From the cell containing the given text, extract its center point as [X, Y] coordinate. 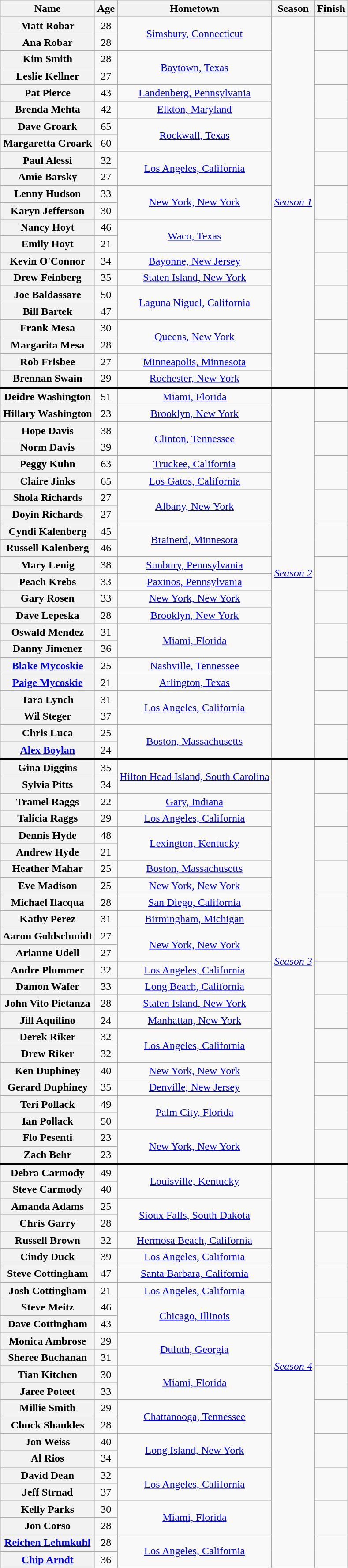
Louisville, Kentucky [195, 1181]
Emily Hoyt [48, 244]
Rockwall, Texas [195, 135]
42 [106, 110]
Amanda Adams [48, 1206]
Age [106, 9]
Matt Robar [48, 26]
Chuck Shankles [48, 1425]
Steve Cottingham [48, 1273]
22 [106, 802]
Claire Jinks [48, 481]
Nashville, Tennessee [195, 666]
Drew Feinberg [48, 278]
Doyin Richards [48, 515]
Brainerd, Minnesota [195, 540]
Kathy Perez [48, 919]
Heather Mahar [48, 869]
Margaretta Groark [48, 143]
Sunbury, Pennsylvania [195, 565]
Paul Alessi [48, 160]
Long Beach, California [195, 986]
Tian Kitchen [48, 1375]
Gary Rosen [48, 598]
Gina Diggins [48, 768]
Russell Kalenberg [48, 548]
Tramel Raggs [48, 802]
Brennan Swain [48, 379]
Nancy Hoyt [48, 227]
45 [106, 531]
Peach Krebs [48, 582]
Dave Lepeska [48, 615]
Tara Lynch [48, 699]
Flo Pesenti [48, 1138]
Alex Boylan [48, 750]
Long Island, New York [195, 1450]
Deidre Washington [48, 397]
Hometown [195, 9]
Millie Smith [48, 1408]
Simsbury, Connecticut [195, 34]
Arianne Udell [48, 953]
Hermosa Beach, California [195, 1240]
Steve Meitz [48, 1307]
Eve Madison [48, 886]
Jon Weiss [48, 1442]
Manhattan, New York [195, 1020]
Season [293, 9]
Hilton Head Island, South Carolina [195, 776]
Pat Pierce [48, 93]
51 [106, 397]
Santa Barbara, California [195, 1273]
Paxinos, Pennsylvania [195, 582]
San Diego, California [195, 902]
Los Gatos, California [195, 481]
Season 3 [293, 961]
Chris Luca [48, 733]
Andrew Hyde [48, 852]
Chris Garry [48, 1223]
Chip Arndt [48, 1560]
Denville, New Jersey [195, 1087]
Reichen Lehmkuhl [48, 1542]
Ian Pollack [48, 1121]
Cindy Duck [48, 1257]
Debra Carmody [48, 1173]
Cyndi Kalenberg [48, 531]
Sylvia Pitts [48, 785]
Aaron Goldschmidt [48, 936]
Laguna Niguel, California [195, 303]
Jaree Poteet [48, 1391]
Season 4 [293, 1366]
Margarita Mesa [48, 345]
Rochester, New York [195, 379]
Jon Corso [48, 1526]
Chattanooga, Tennessee [195, 1417]
Amie Barsky [48, 177]
Kim Smith [48, 59]
Lenny Hudson [48, 193]
Bill Bartek [48, 311]
Gerard Duphiney [48, 1087]
Mary Lenig [48, 565]
Oswald Mendez [48, 632]
Minneapolis, Minnesota [195, 362]
Drew Riker [48, 1054]
Hope Davis [48, 430]
Steve Carmody [48, 1189]
Derek Riker [48, 1037]
Duluth, Georgia [195, 1349]
Al Rios [48, 1458]
Danny Jimenez [48, 649]
Ana Robar [48, 42]
Kelly Parks [48, 1509]
Baytown, Texas [195, 68]
Gary, Indiana [195, 802]
Hillary Washington [48, 413]
Norm Davis [48, 447]
63 [106, 464]
Monica Ambrose [48, 1341]
Karyn Jefferson [48, 211]
Blake Mycoskie [48, 666]
Paige Mycoskie [48, 682]
Wil Steger [48, 716]
Arlington, Texas [195, 682]
Birmingham, Michigan [195, 919]
Name [48, 9]
Landenberg, Pennsylvania [195, 93]
John Vito Pietanza [48, 1003]
Jill Aquilino [48, 1020]
Shola Richards [48, 498]
Talicia Raggs [48, 818]
Brenda Mehta [48, 110]
Truckee, California [195, 464]
Kevin O'Connor [48, 261]
Dave Groark [48, 126]
Damon Wafer [48, 986]
Joe Baldassare [48, 295]
Bayonne, New Jersey [195, 261]
Season 2 [293, 573]
Clinton, Tennessee [195, 439]
Dennis Hyde [48, 835]
David Dean [48, 1475]
Dave Cottingham [48, 1324]
Peggy Kuhn [48, 464]
Queens, New York [195, 337]
Russell Brown [48, 1240]
Josh Cottingham [48, 1290]
Zach Behr [48, 1155]
Finish [331, 9]
Albany, New York [195, 506]
Waco, Texas [195, 236]
Chicago, Illinois [195, 1316]
Jeff Strnad [48, 1492]
Palm City, Florida [195, 1113]
Leslie Kellner [48, 76]
Elkton, Maryland [195, 110]
Michael Ilacqua [48, 902]
Frank Mesa [48, 328]
Sioux Falls, South Dakota [195, 1215]
Andre Plummer [48, 970]
Ken Duphiney [48, 1071]
Rob Frisbee [48, 362]
Season 1 [293, 202]
48 [106, 835]
Sheree Buchanan [48, 1358]
Lexington, Kentucky [195, 844]
60 [106, 143]
Teri Pollack [48, 1104]
